Find where the given text appears and provide that cell's center as (x, y) coordinate. 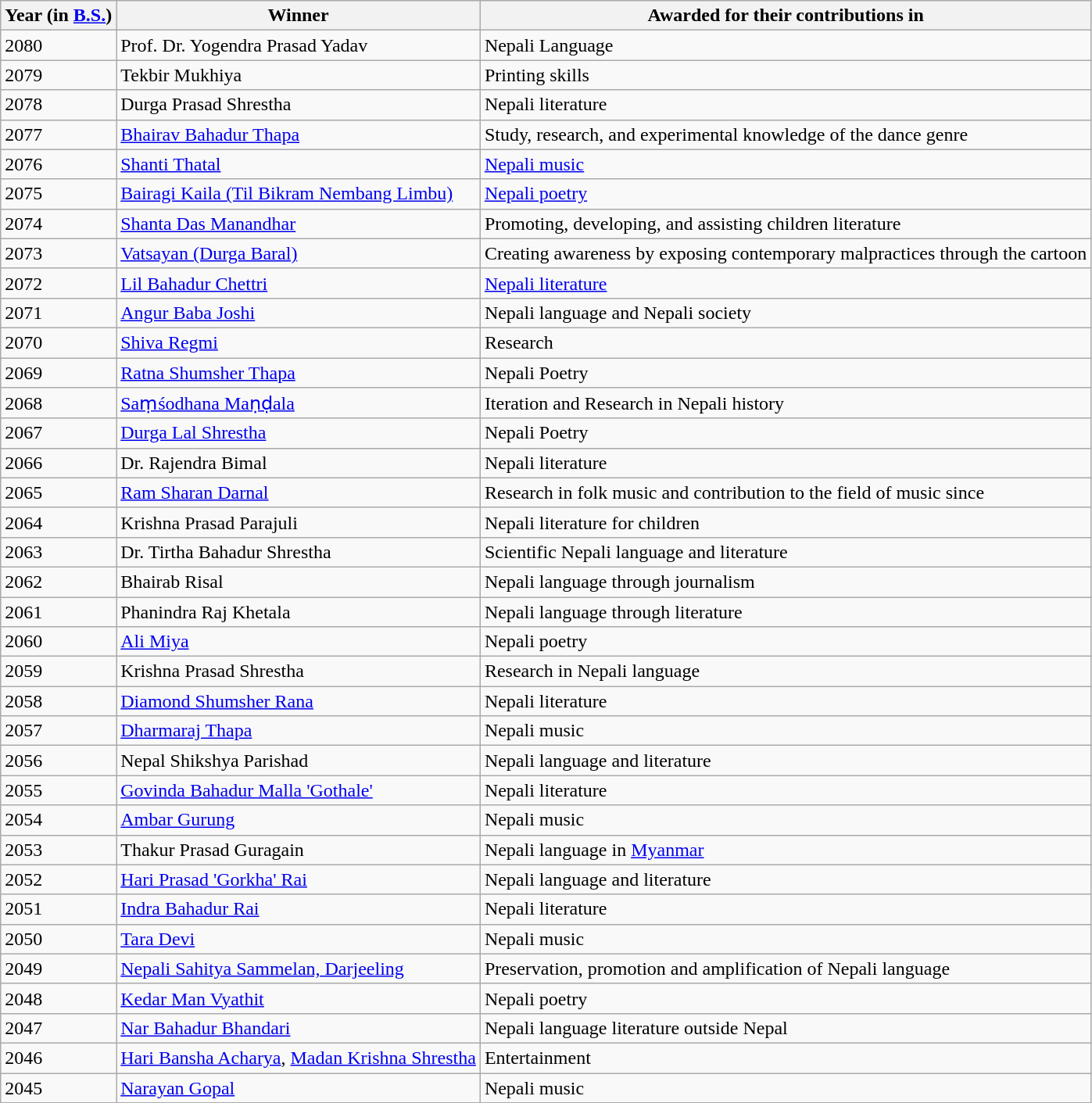
Study, research, and experimental knowledge of the dance genre (785, 134)
Year (in B.S.) (59, 16)
2066 (59, 463)
2073 (59, 253)
2062 (59, 582)
2079 (59, 75)
2070 (59, 342)
Nar Bahadur Bhandari (299, 1028)
2069 (59, 373)
Ratna Shumsher Thapa (299, 373)
Prof. Dr. Yogendra Prasad Yadav (299, 45)
2077 (59, 134)
2051 (59, 909)
Iteration and Research in Nepali history (785, 403)
2050 (59, 939)
2071 (59, 313)
Govinda Bahadur Malla 'Gothale' (299, 790)
2059 (59, 671)
2055 (59, 790)
Bhairab Risal (299, 582)
2045 (59, 1087)
Narayan Gopal (299, 1087)
Lil Bahadur Chettri (299, 283)
Ram Sharan Darnal (299, 492)
Promoting, developing, and assisting children literature (785, 224)
2056 (59, 761)
2080 (59, 45)
Nepali Language (785, 45)
2067 (59, 433)
2075 (59, 194)
Nepal Shikshya Parishad (299, 761)
Nepali Sahitya Sammelan, Darjeeling (299, 969)
2053 (59, 850)
Phanindra Raj Khetala (299, 612)
Printing skills (785, 75)
2061 (59, 612)
Indra Bahadur Rai (299, 909)
Nepali literature for children (785, 522)
2054 (59, 820)
Saṃśodhana Maṇḍala (299, 403)
2048 (59, 998)
2060 (59, 642)
2063 (59, 552)
Durga Prasad Shrestha (299, 105)
Research in Nepali language (785, 671)
Thakur Prasad Guragain (299, 850)
Nepali language in Myanmar (785, 850)
Awarded for their contributions in (785, 16)
Preservation, promotion and amplification of Nepali language (785, 969)
Shanta Das Manandhar (299, 224)
2057 (59, 731)
2072 (59, 283)
Bhairav Bahadur Thapa (299, 134)
Durga Lal Shrestha (299, 433)
2065 (59, 492)
2049 (59, 969)
Entertainment (785, 1058)
Bairagi Kaila (Til Bikram Nembang Limbu) (299, 194)
Winner (299, 16)
Krishna Prasad Shrestha (299, 671)
2076 (59, 164)
Dr. Rajendra Bimal (299, 463)
Diamond Shumsher Rana (299, 701)
Shanti Thatal (299, 164)
2064 (59, 522)
2068 (59, 403)
2058 (59, 701)
Krishna Prasad Parajuli (299, 522)
Dharmaraj Thapa (299, 731)
Scientific Nepali language and literature (785, 552)
Nepali language and Nepali society (785, 313)
2047 (59, 1028)
2074 (59, 224)
Shiva Regmi (299, 342)
Nepali language through literature (785, 612)
2078 (59, 105)
Ali Miya (299, 642)
Nepali language literature outside Nepal (785, 1028)
Hari Prasad 'Gorkha' Rai (299, 879)
Dr. Tirtha Bahadur Shrestha (299, 552)
Ambar Gurung (299, 820)
Nepali language through journalism (785, 582)
Tekbir Mukhiya (299, 75)
Angur Baba Joshi (299, 313)
Tara Devi (299, 939)
2052 (59, 879)
Creating awareness by exposing contemporary malpractices through the cartoon (785, 253)
Vatsayan (Durga Baral) (299, 253)
Research in folk music and contribution to the field of music since (785, 492)
Research (785, 342)
2046 (59, 1058)
Kedar Man Vyathit (299, 998)
Hari Bansha Acharya, Madan Krishna Shrestha (299, 1058)
